Scan for the cell matching the given text and deliver its (X, Y) coordinate at center. 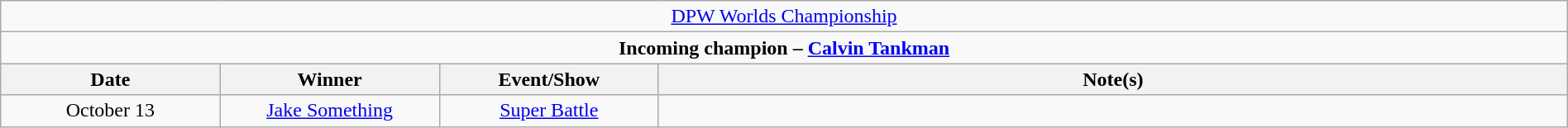
Event/Show (549, 79)
Jake Something (329, 111)
DPW Worlds Championship (784, 17)
October 13 (111, 111)
Date (111, 79)
Note(s) (1113, 79)
Super Battle (549, 111)
Incoming champion – Calvin Tankman (784, 48)
Winner (329, 79)
